Find where the given text appears and provide that cell's center as (x, y) coordinate. 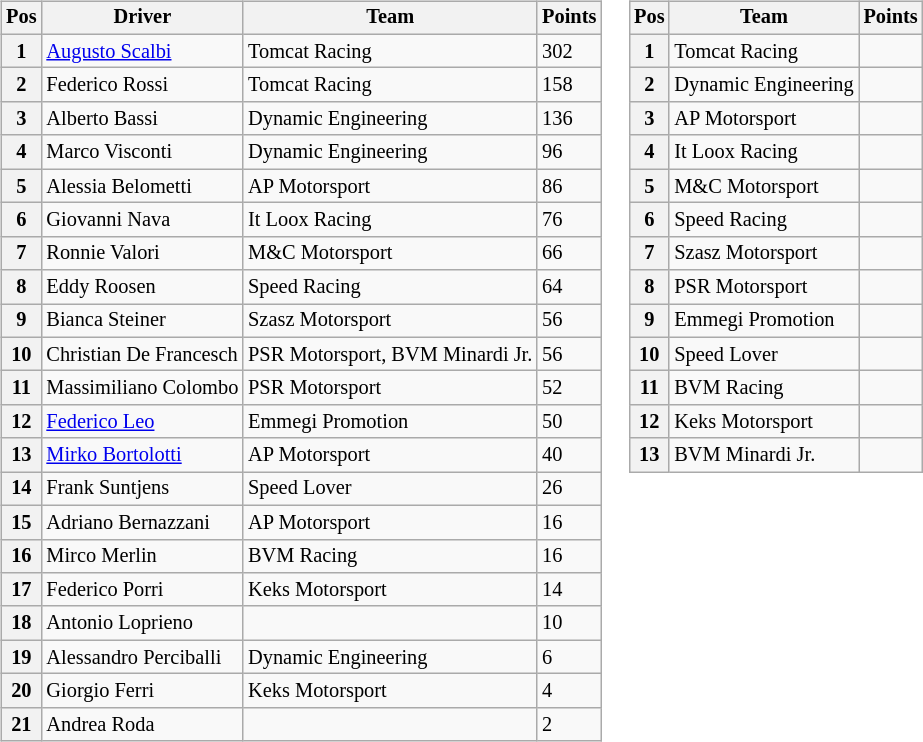
Bianca Steiner (142, 321)
Giovanni Nava (142, 220)
136 (569, 119)
64 (569, 287)
Alessandro Perciballi (142, 657)
Andrea Roda (142, 724)
21 (21, 724)
26 (569, 489)
76 (569, 220)
PSR Motorsport, BVM Minardi Jr. (390, 354)
Alberto Bassi (142, 119)
19 (21, 657)
Massimiliano Colombo (142, 388)
Adriano Bernazzani (142, 522)
Driver (142, 18)
158 (569, 85)
Antonio Loprieno (142, 623)
20 (21, 691)
Federico Rossi (142, 85)
Mirco Merlin (142, 556)
66 (569, 253)
Frank Suntjens (142, 489)
86 (569, 186)
50 (569, 422)
40 (569, 455)
Mirko Bortolotti (142, 455)
Marco Visconti (142, 152)
Alessia Belometti (142, 186)
Christian De Francesch (142, 354)
Giorgio Ferri (142, 691)
Federico Porri (142, 590)
Augusto Scalbi (142, 51)
18 (21, 623)
Ronnie Valori (142, 253)
BVM Minardi Jr. (764, 455)
Federico Leo (142, 422)
302 (569, 51)
17 (21, 590)
52 (569, 388)
Eddy Roosen (142, 287)
15 (21, 522)
96 (569, 152)
